Scan for the cell matching the given text and deliver its (x, y) coordinate at center. 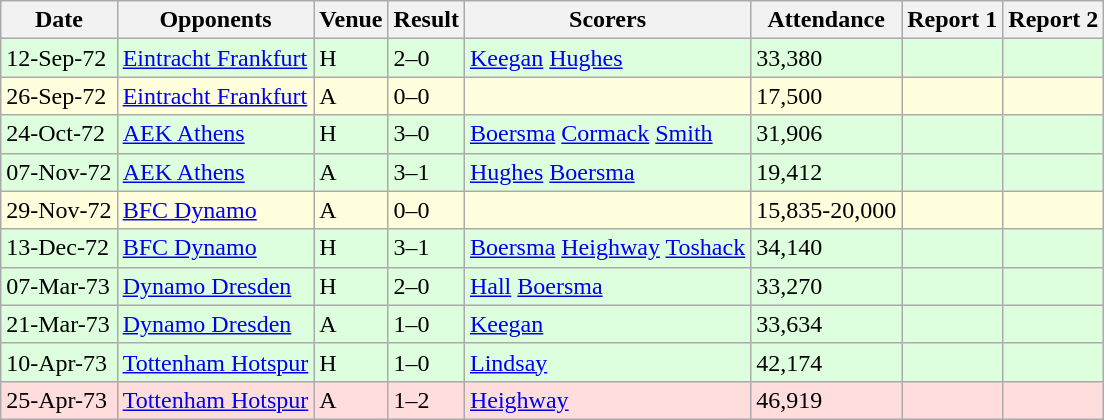
07-Nov-72 (59, 172)
33,270 (826, 286)
Boersma Cormack Smith (607, 134)
Report 1 (952, 20)
Hughes Boersma (607, 172)
3–0 (426, 134)
17,500 (826, 96)
29-Nov-72 (59, 210)
24-Oct-72 (59, 134)
Venue (351, 20)
34,140 (826, 248)
31,906 (826, 134)
Scorers (607, 20)
07-Mar-73 (59, 286)
1–2 (426, 400)
Report 2 (1054, 20)
21-Mar-73 (59, 324)
Opponents (216, 20)
Keegan Hughes (607, 58)
Lindsay (607, 362)
46,919 (826, 400)
Date (59, 20)
26-Sep-72 (59, 96)
33,380 (826, 58)
Attendance (826, 20)
Boersma Heighway Toshack (607, 248)
13-Dec-72 (59, 248)
Heighway (607, 400)
Hall Boersma (607, 286)
33,634 (826, 324)
15,835-20,000 (826, 210)
10-Apr-73 (59, 362)
19,412 (826, 172)
25-Apr-73 (59, 400)
42,174 (826, 362)
12-Sep-72 (59, 58)
Result (426, 20)
Keegan (607, 324)
